Locate the cell with the specified text and output its [x, y] center coordinate. 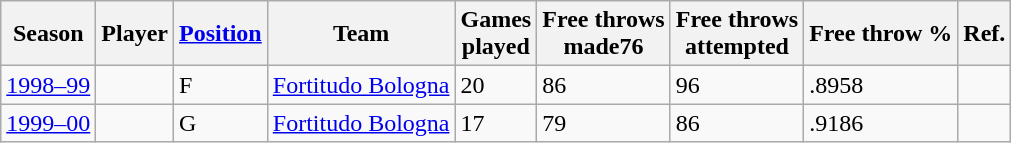
17 [496, 123]
.8958 [881, 85]
20 [496, 85]
1999–00 [48, 123]
Position [221, 34]
Player [135, 34]
96 [736, 85]
Ref. [984, 34]
G [221, 123]
Season [48, 34]
Free throws made76 [604, 34]
F [221, 85]
.9186 [881, 123]
1998–99 [48, 85]
Free throw % [881, 34]
Team [361, 34]
Free throws attempted [736, 34]
79 [604, 123]
Gamesplayed [496, 34]
